Scan for the cell matching the given text and deliver its (x, y) coordinate at center. 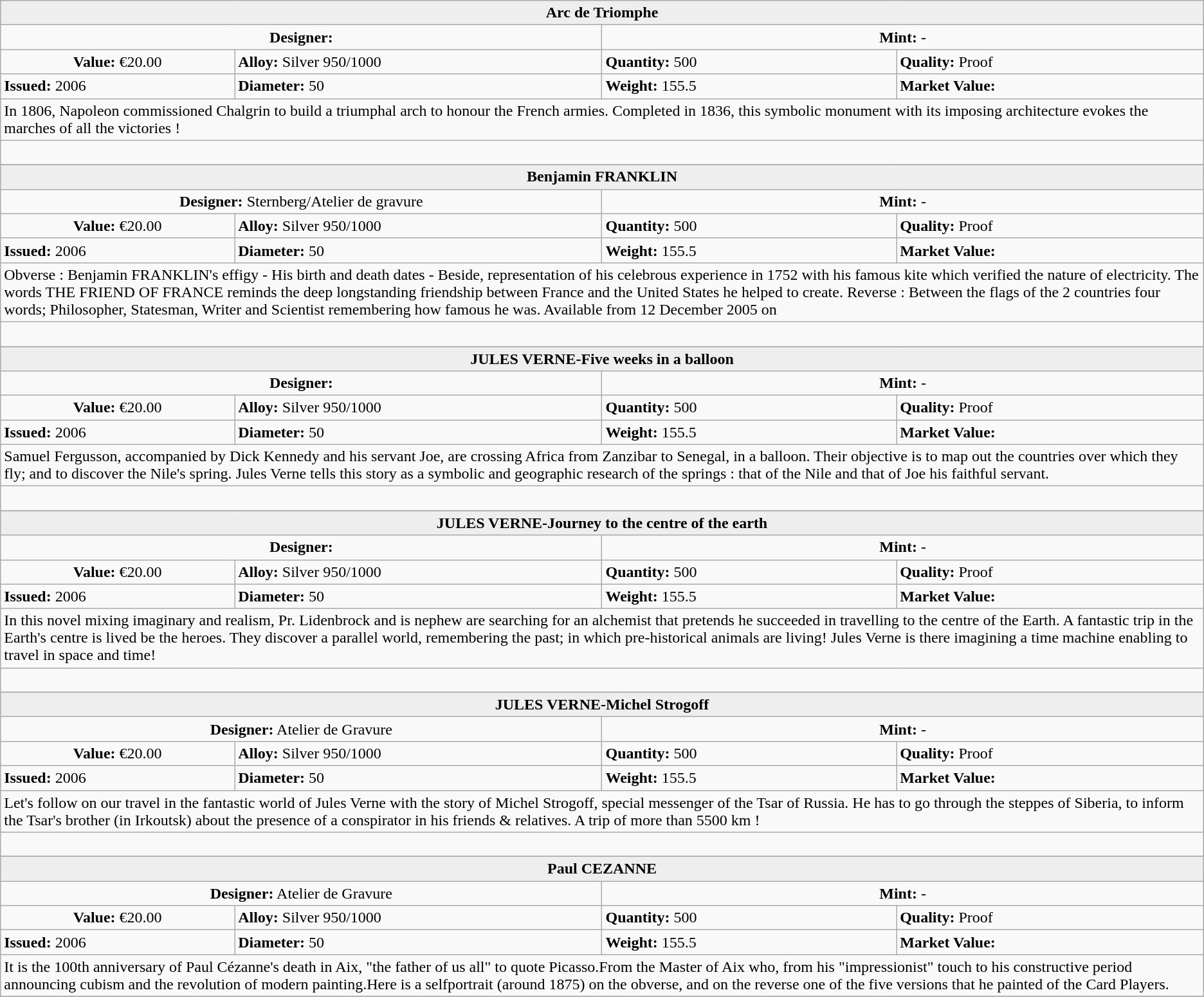
JULES VERNE-Five weeks in a balloon (602, 358)
Designer: Sternberg/Atelier de gravure (301, 201)
JULES VERNE-Michel Strogoff (602, 704)
Arc de Triomphe (602, 13)
JULES VERNE-Journey to the centre of the earth (602, 523)
Paul CEZANNE (602, 869)
Benjamin FRANKLIN (602, 177)
